Identify which cell holds the provided text, then report its [X, Y] central coordinate. 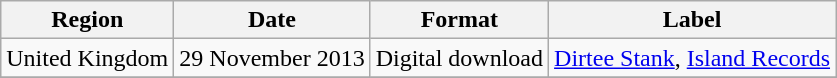
Dirtee Stank, Island Records [692, 58]
29 November 2013 [272, 58]
Region [88, 20]
Label [692, 20]
Date [272, 20]
Digital download [459, 58]
Format [459, 20]
United Kingdom [88, 58]
